For the text-containing cell, return its midpoint in [x, y] coordinate format. 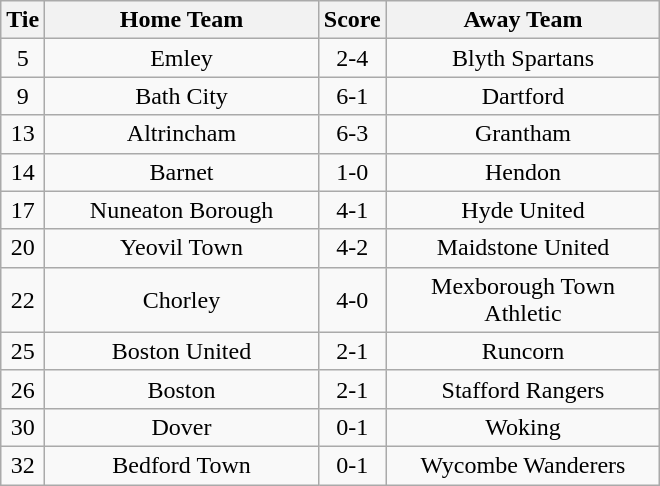
Runcorn [523, 351]
Hendon [523, 172]
Boston [182, 389]
Grantham [523, 134]
Hyde United [523, 210]
4-0 [352, 300]
20 [23, 248]
1-0 [352, 172]
Wycombe Wanderers [523, 465]
Mexborough Town Athletic [523, 300]
Dartford [523, 96]
Barnet [182, 172]
Nuneaton Borough [182, 210]
Stafford Rangers [523, 389]
26 [23, 389]
6-1 [352, 96]
5 [23, 58]
Score [352, 20]
Home Team [182, 20]
30 [23, 427]
Boston United [182, 351]
Emley [182, 58]
9 [23, 96]
Bath City [182, 96]
Away Team [523, 20]
25 [23, 351]
Maidstone United [523, 248]
Tie [23, 20]
Blyth Spartans [523, 58]
22 [23, 300]
Bedford Town [182, 465]
4-1 [352, 210]
17 [23, 210]
4-2 [352, 248]
13 [23, 134]
14 [23, 172]
2-4 [352, 58]
Yeovil Town [182, 248]
Dover [182, 427]
32 [23, 465]
Woking [523, 427]
Altrincham [182, 134]
6-3 [352, 134]
Chorley [182, 300]
